Find where the given text appears and provide that cell's center as (X, Y) coordinate. 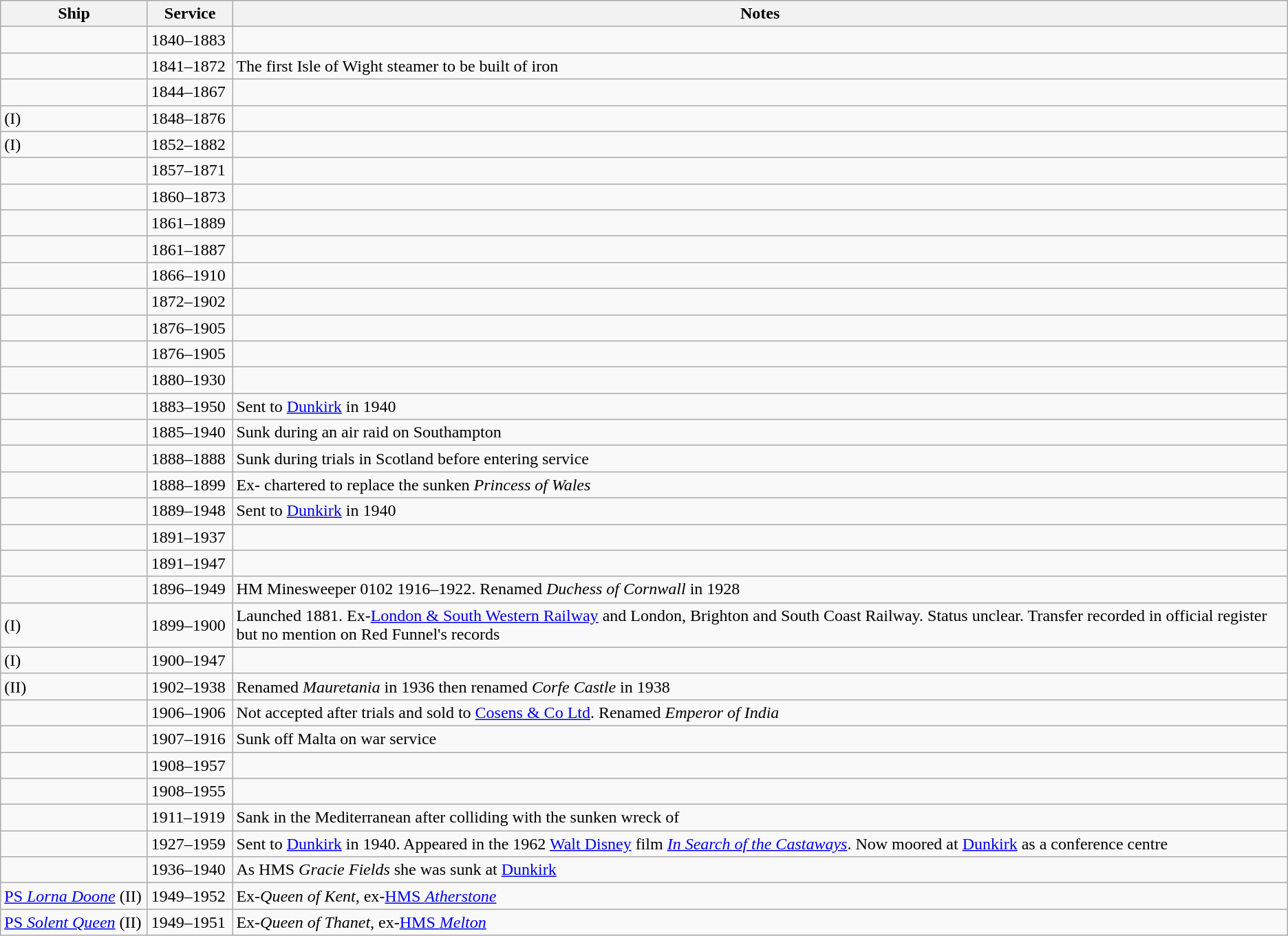
Service (190, 14)
1907–1916 (190, 739)
Not accepted after trials and sold to Cosens & Co Ltd. Renamed Emperor of India (760, 712)
1880–1930 (190, 380)
(II) (74, 686)
1844–1867 (190, 92)
1888–1888 (190, 459)
PS Lorna Doone (II) (74, 896)
Sunk during trials in Scotland before entering service (760, 459)
The first Isle of Wight steamer to be built of iron (760, 66)
1866–1910 (190, 275)
PS Solent Queen (II) (74, 922)
1885–1940 (190, 433)
Ex- chartered to replace the sunken Princess of Wales (760, 485)
1906–1906 (190, 712)
1841–1872 (190, 66)
1857–1871 (190, 171)
Ex-Queen of Thanet, ex-HMS Melton (760, 922)
1900–1947 (190, 660)
1908–1957 (190, 765)
1927–1959 (190, 844)
1888–1899 (190, 485)
Notes (760, 14)
As HMS Gracie Fields she was sunk at Dunkirk (760, 870)
1902–1938 (190, 686)
1949–1951 (190, 922)
1852–1882 (190, 144)
Sank in the Mediterranean after colliding with the sunken wreck of (760, 818)
1872–1902 (190, 301)
1891–1937 (190, 537)
1936–1940 (190, 870)
HM Minesweeper 0102 1916–1922. Renamed Duchess of Cornwall in 1928 (760, 589)
1840–1883 (190, 40)
1861–1889 (190, 223)
1899–1900 (190, 624)
Sent to Dunkirk in 1940. Appeared in the 1962 Walt Disney film In Search of the Castaways. Now moored at Dunkirk as a conference centre (760, 844)
1911–1919 (190, 818)
1949–1952 (190, 896)
1883–1950 (190, 406)
Renamed Mauretania in 1936 then renamed Corfe Castle in 1938 (760, 686)
1860–1873 (190, 197)
1908–1955 (190, 792)
1861–1887 (190, 249)
1896–1949 (190, 589)
Ex-Queen of Kent, ex-HMS Atherstone (760, 896)
1889–1948 (190, 511)
Ship (74, 14)
Sunk during an air raid on Southampton (760, 433)
Sunk off Malta on war service (760, 739)
1848–1876 (190, 118)
1891–1947 (190, 563)
